Output the [x, y] coordinate of the center of the cell containing the given text.  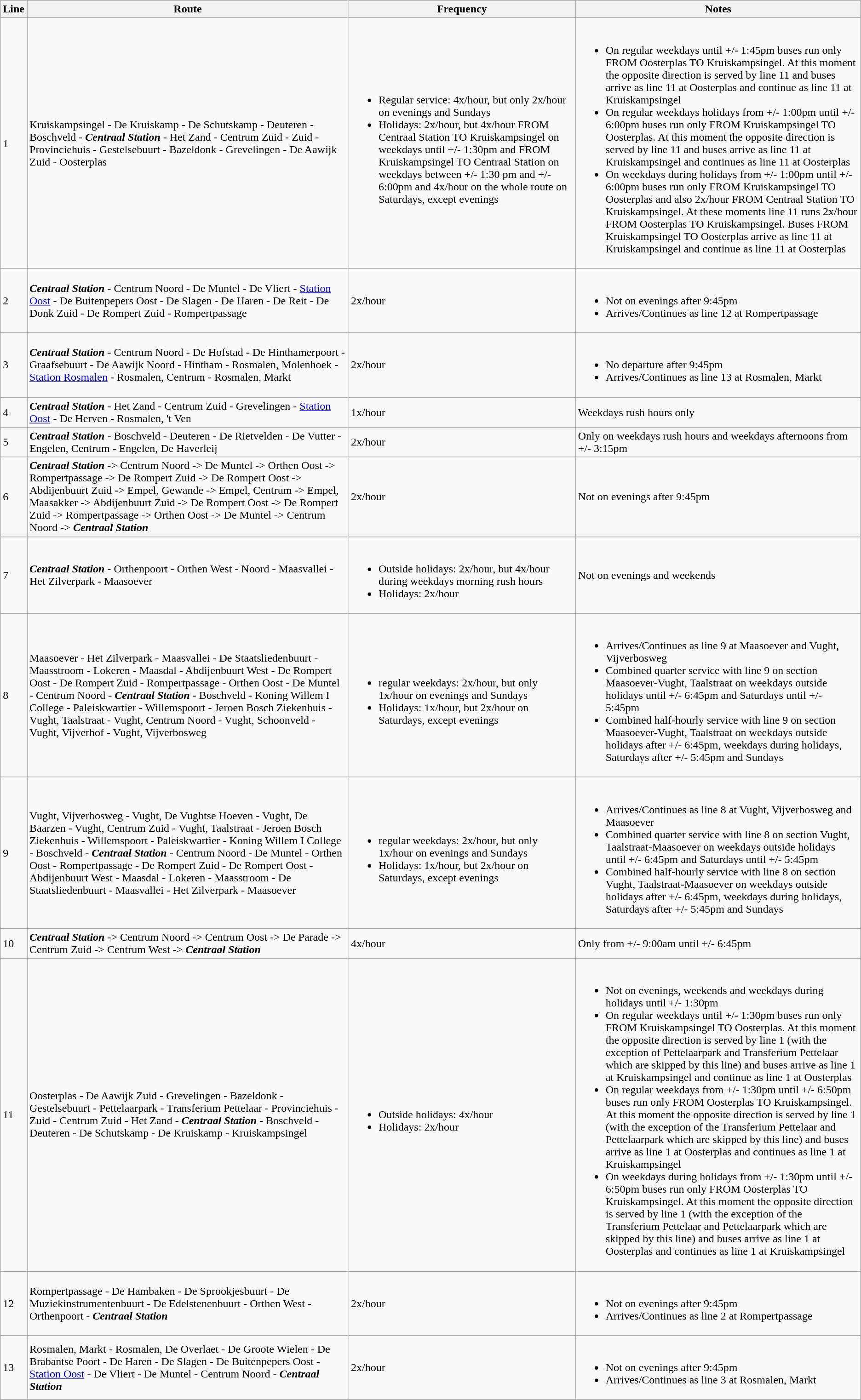
5 [14, 442]
Outside holidays: 4x/hourHolidays: 2x/hour [462, 1114]
1x/hour [462, 412]
7 [14, 575]
3 [14, 365]
Route [188, 9]
Only from +/- 9:00am until +/- 6:45pm [718, 943]
Centraal Station - Orthenpoort - Orthen West - Noord - Maasvallei - Het Zilverpark - Maasoever [188, 575]
Weekdays rush hours only [718, 412]
Not on evenings after 9:45pm [718, 497]
10 [14, 943]
11 [14, 1114]
4x/hour [462, 943]
2 [14, 301]
Line [14, 9]
9 [14, 852]
Frequency [462, 9]
4 [14, 412]
Notes [718, 9]
Outside holidays: 2x/hour, but 4x/hour during weekdays morning rush hoursHolidays: 2x/hour [462, 575]
Not on evenings after 9:45pmArrives/Continues as line 12 at Rompertpassage [718, 301]
Not on evenings and weekends [718, 575]
13 [14, 1368]
Not on evenings after 9:45pmArrives/Continues as line 3 at Rosmalen, Markt [718, 1368]
8 [14, 695]
Only on weekdays rush hours and weekdays afternoons from +/- 3:15pm [718, 442]
Centraal Station - Boschveld - Deuteren - De Rietvelden - De Vutter - Engelen, Centrum - Engelen, De Haverleij [188, 442]
12 [14, 1303]
1 [14, 143]
6 [14, 497]
Centraal Station - Het Zand - Centrum Zuid - Grevelingen - Station Oost - De Herven - Rosmalen, 't Ven [188, 412]
Rompertpassage - De Hambaken - De Sprookjesbuurt - De Muziekinstrumentenbuurt - De Edelstenenbuurt - Orthen West - Orthenpoort - Centraal Station [188, 1303]
Centraal Station -> Centrum Noord -> Centrum Oost -> De Parade -> Centrum Zuid -> Centrum West -> Centraal Station [188, 943]
No departure after 9:45pmArrives/Continues as line 13 at Rosmalen, Markt [718, 365]
Not on evenings after 9:45pmArrives/Continues as line 2 at Rompertpassage [718, 1303]
